Detect which cell encompasses the target text, then output its [x, y] center coordinate. 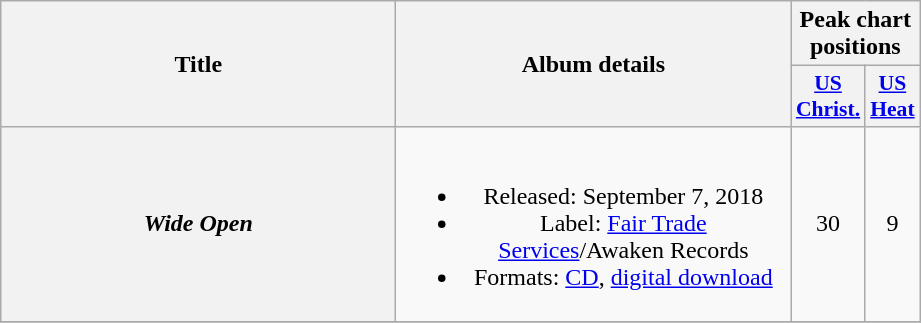
Wide Open [198, 224]
Released: September 7, 2018Label: Fair Trade Services/Awaken RecordsFormats: CD, digital download [594, 224]
9 [892, 224]
30 [828, 224]
Album details [594, 64]
Title [198, 64]
Peak chart positions [856, 34]
USHeat [892, 96]
USChrist. [828, 96]
